Determine the [X, Y] coordinate at the center of the cell enclosing the given text.  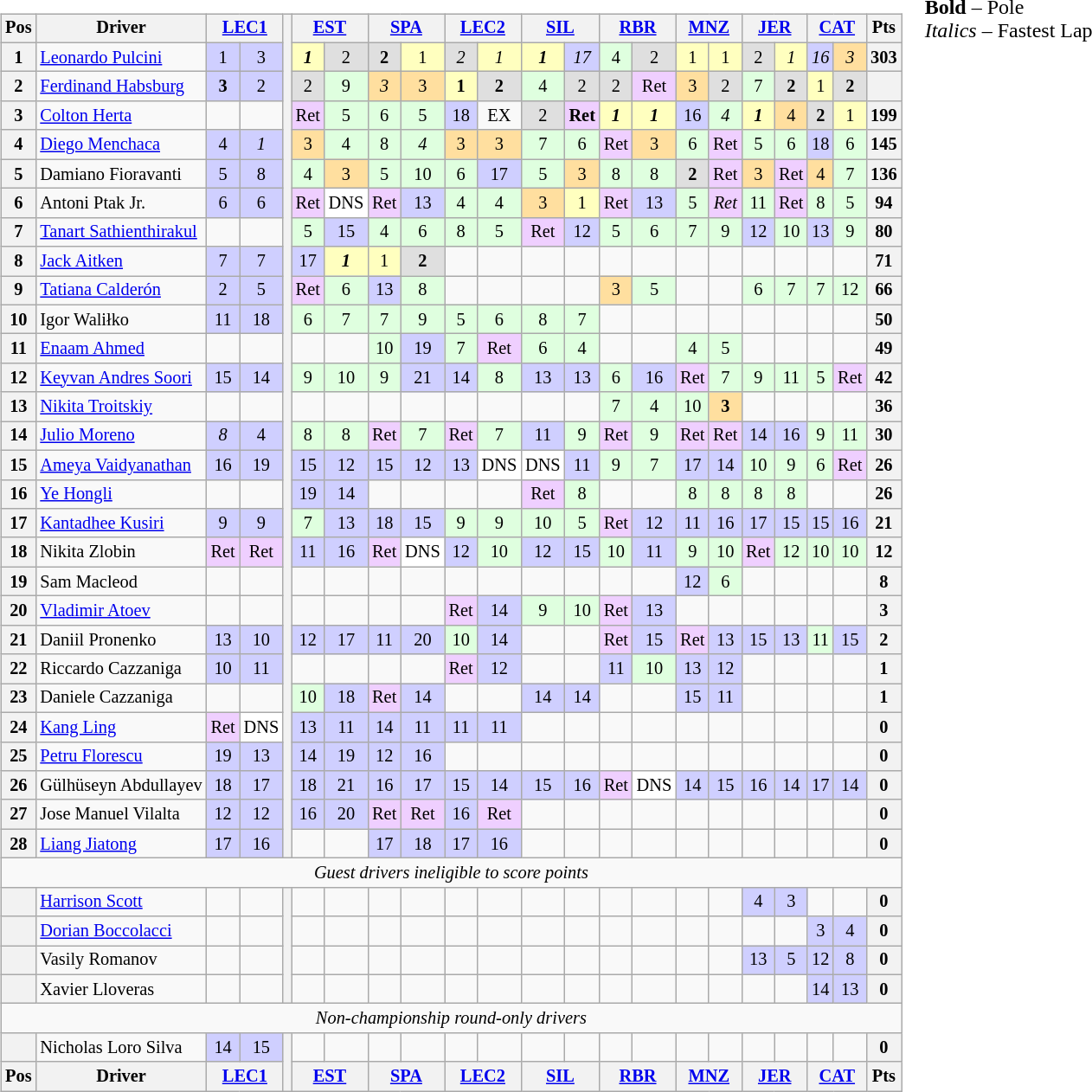
199 [883, 116]
Daniele Cazzaniga [121, 698]
24 [18, 727]
28 [18, 844]
303 [883, 57]
Kantadhee Kusiri [121, 524]
Igor Waliłko [121, 319]
Ferdinand Habsburg [121, 87]
80 [883, 232]
Jose Manuel Vilalta [121, 814]
50 [883, 319]
Nikita Zlobin [121, 552]
25 [18, 756]
Nicholas Loro Silva [121, 1048]
Daniil Pronenko [121, 639]
Ye Hongli [121, 494]
EX [499, 116]
27 [18, 814]
36 [883, 407]
Vasily Romanov [121, 960]
Petru Florescu [121, 756]
42 [883, 378]
Julio Moreno [121, 436]
Damiano Fioravanti [121, 174]
Xavier Lloveras [121, 989]
Antoni Ptak Jr. [121, 203]
Gülhüseyn Abdullayev [121, 786]
Guest drivers ineligible to score points [451, 873]
30 [883, 436]
Kang Ling [121, 727]
Vladimir Atoev [121, 611]
Sam Macleod [121, 581]
71 [883, 261]
23 [18, 698]
Riccardo Cazzaniga [121, 669]
66 [883, 291]
Keyvan Andres Soori [121, 378]
Dorian Boccolacci [121, 931]
145 [883, 145]
Liang Jiatong [121, 844]
136 [883, 174]
94 [883, 203]
Non-championship round-only drivers [451, 1018]
Harrison Scott [121, 902]
Tanart Sathienthirakul [121, 232]
Nikita Troitskiy [121, 407]
Tatiana Calderón [121, 291]
22 [18, 669]
Leonardo Pulcini [121, 57]
Jack Aitken [121, 261]
Enaam Ahmed [121, 349]
Colton Herta [121, 116]
Diego Menchaca [121, 145]
49 [883, 349]
Ameya Vaidyanathan [121, 465]
